Extract the (x, y) coordinate from the center of the cell holding the provided text.  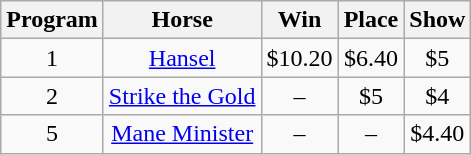
Program (52, 20)
Mane Minister (182, 134)
5 (52, 134)
2 (52, 96)
Show (438, 20)
Strike the Gold (182, 96)
Win (300, 20)
$4 (438, 96)
$4.40 (438, 134)
Hansel (182, 58)
Horse (182, 20)
Place (371, 20)
$10.20 (300, 58)
1 (52, 58)
$6.40 (371, 58)
